Locate the cell with the specified text and output its [x, y] center coordinate. 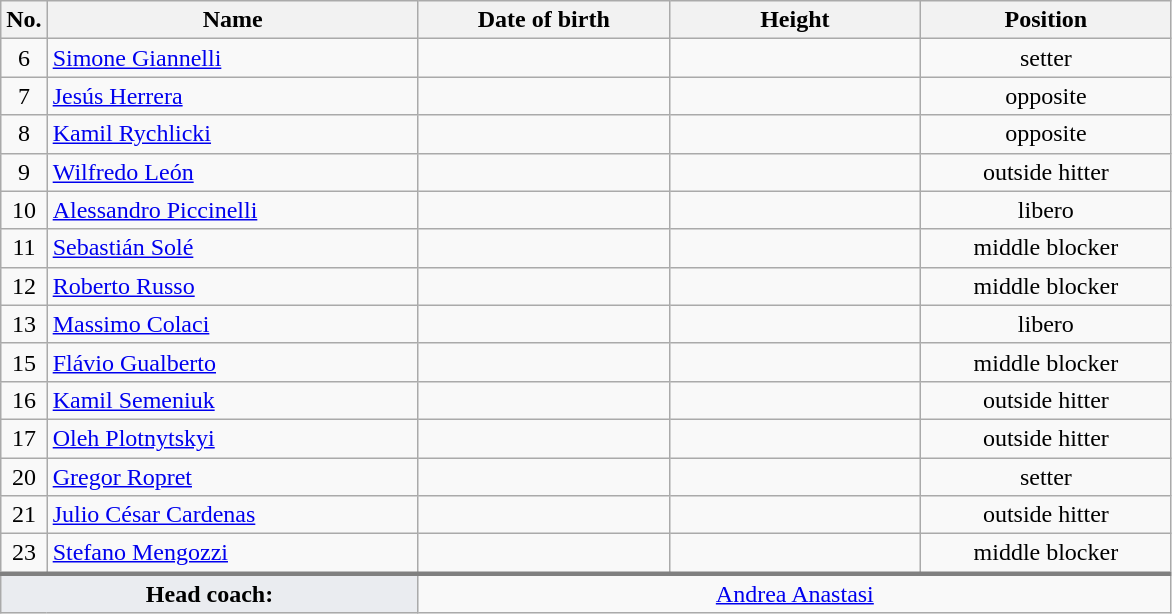
10 [24, 210]
13 [24, 324]
16 [24, 400]
Roberto Russo [232, 286]
Jesús Herrera [232, 96]
Head coach: [210, 593]
20 [24, 477]
12 [24, 286]
21 [24, 515]
6 [24, 58]
Height [794, 20]
Name [232, 20]
Gregor Ropret [232, 477]
Stefano Mengozzi [232, 554]
Kamil Semeniuk [232, 400]
9 [24, 172]
7 [24, 96]
17 [24, 438]
8 [24, 134]
Massimo Colaci [232, 324]
Date of birth [544, 20]
Wilfredo León [232, 172]
15 [24, 362]
Position [1046, 20]
Flávio Gualberto [232, 362]
No. [24, 20]
23 [24, 554]
Oleh Plotnytskyi [232, 438]
Andrea Anastasi [794, 593]
Sebastián Solé [232, 248]
Simone Giannelli [232, 58]
Kamil Rychlicki [232, 134]
11 [24, 248]
Julio César Cardenas [232, 515]
Alessandro Piccinelli [232, 210]
